From the cell containing the given text, extract its center point as (x, y) coordinate. 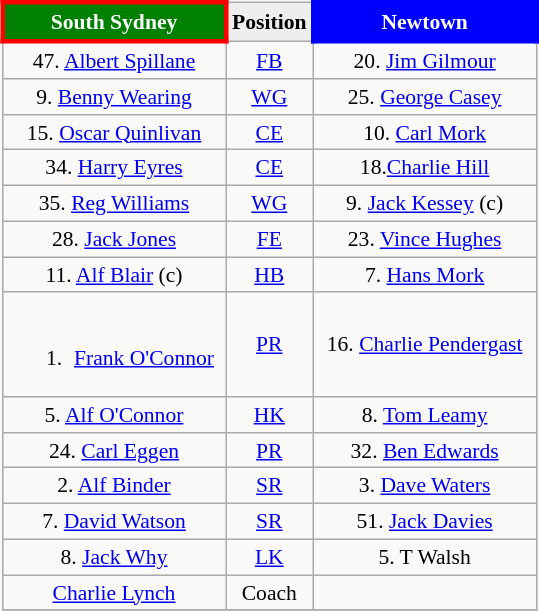
34. Harry Eyres (114, 168)
HB (270, 275)
FB (270, 60)
24. Carl Eggen (114, 450)
10. Carl Mork (424, 132)
47. Albert Spillane (114, 60)
Frank O'Connor (114, 344)
16. Charlie Pendergast (424, 344)
18.Charlie Hill (424, 168)
Coach (270, 593)
FE (270, 239)
HK (270, 415)
South Sydney (114, 22)
Charlie Lynch (114, 593)
23. Vince Hughes (424, 239)
15. Oscar Quinlivan (114, 132)
35. Reg Williams (114, 203)
51. Jack Davies (424, 522)
2. Alf Binder (114, 486)
5. T Walsh (424, 557)
8. Jack Why (114, 557)
28. Jack Jones (114, 239)
25. George Casey (424, 97)
9. Benny Wearing (114, 97)
32. Ben Edwards (424, 450)
8. Tom Leamy (424, 415)
Position (270, 22)
7. David Watson (114, 522)
20. Jim Gilmour (424, 60)
11. Alf Blair (c) (114, 275)
3. Dave Waters (424, 486)
5. Alf O'Connor (114, 415)
Newtown (424, 22)
9. Jack Kessey (c) (424, 203)
7. Hans Mork (424, 275)
LK (270, 557)
